Provide the [X, Y] coordinate of the cell's center where the given text is located.  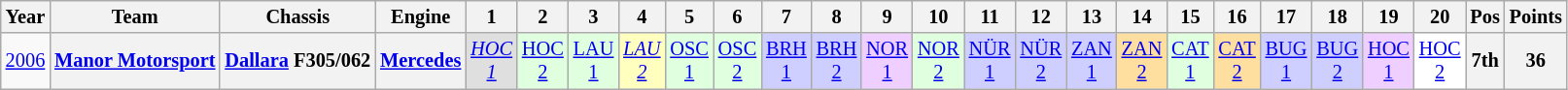
17 [1287, 16]
Points [1536, 16]
2 [542, 16]
LAU1 [594, 61]
BRH2 [837, 61]
Manor Motorsport [134, 61]
9 [887, 16]
ZAN1 [1092, 61]
BUG1 [1287, 61]
5 [688, 16]
18 [1338, 16]
CAT1 [1190, 61]
Pos [1485, 16]
NOR1 [887, 61]
7th [1485, 61]
OSC2 [737, 61]
3 [594, 16]
7 [786, 16]
ZAN2 [1142, 61]
14 [1142, 16]
NÜR1 [990, 61]
BRH1 [786, 61]
Mercedes [420, 61]
1 [492, 16]
11 [990, 16]
CAT2 [1237, 61]
OSC1 [688, 61]
36 [1536, 61]
10 [939, 16]
6 [737, 16]
12 [1040, 16]
Chassis [297, 16]
19 [1388, 16]
13 [1092, 16]
8 [837, 16]
16 [1237, 16]
NÜR2 [1040, 61]
2006 [25, 61]
NOR2 [939, 61]
20 [1441, 16]
15 [1190, 16]
Engine [420, 16]
Dallara F305/062 [297, 61]
BUG2 [1338, 61]
4 [642, 16]
Year [25, 16]
LAU2 [642, 61]
Team [134, 16]
